Identify which cell holds the provided text, then report its [x, y] central coordinate. 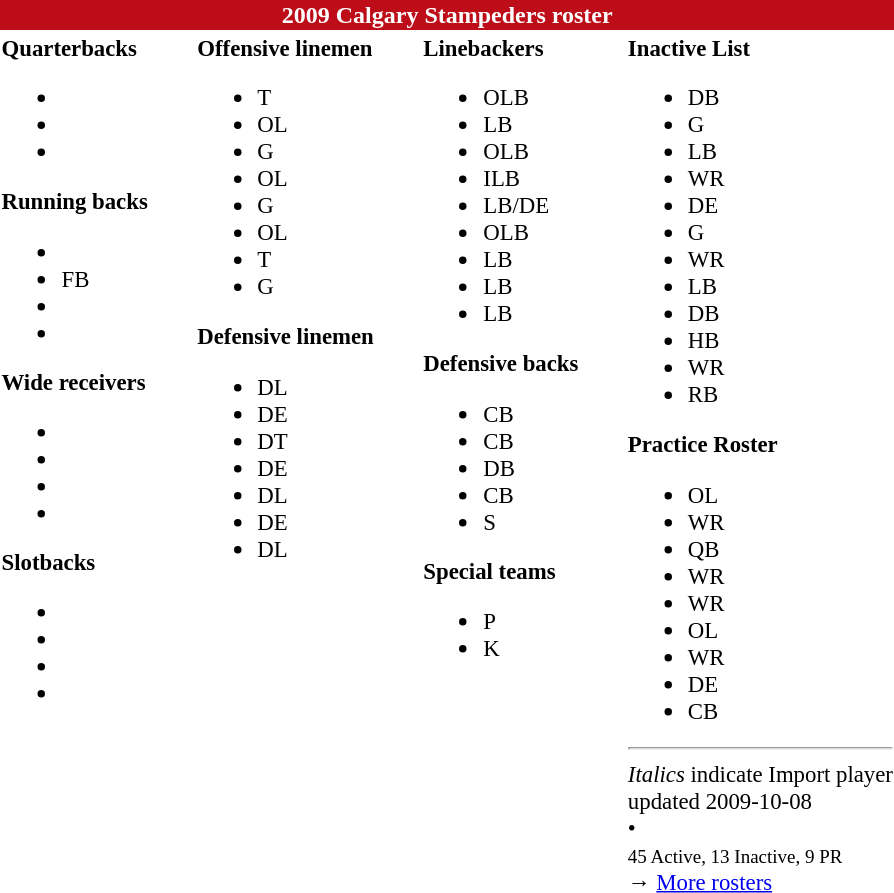
2009 Calgary Stampeders roster [447, 15]
